Return [X, Y] of the center of cell containing provided text 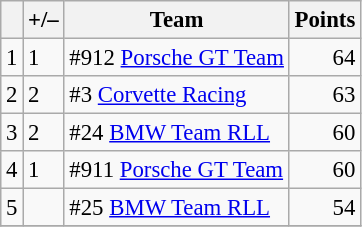
5 [12, 208]
#24 BMW Team RLL [176, 133]
Points [324, 20]
#911 Porsche GT Team [176, 170]
3 [12, 133]
+/– [44, 20]
Team [176, 20]
#912 Porsche GT Team [176, 58]
4 [12, 170]
#3 Corvette Racing [176, 95]
54 [324, 208]
64 [324, 58]
#25 BMW Team RLL [176, 208]
63 [324, 95]
